Return the [x, y] coordinate for the center point of the cell that contains the specified text.  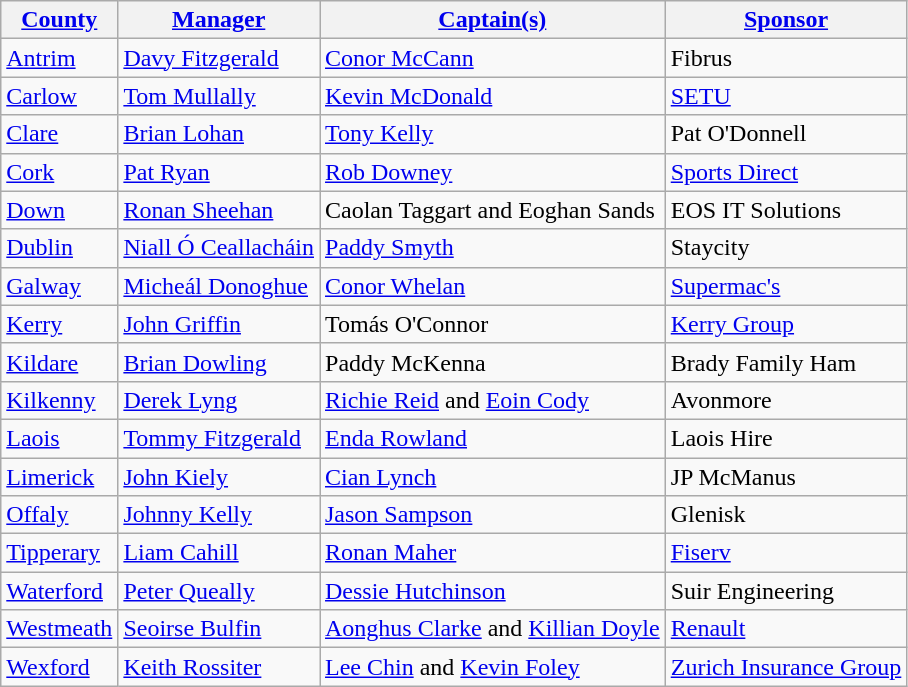
Paddy McKenna [493, 362]
Caolan Taggart and Eoghan Sands [493, 210]
Wexford [60, 667]
Johnny Kelly [219, 515]
Kerry Group [786, 324]
Kevin McDonald [493, 96]
County [60, 20]
Micheál Donoghue [219, 286]
Sports Direct [786, 172]
Pat Ryan [219, 172]
Fibrus [786, 58]
Paddy Smyth [493, 248]
John Griffin [219, 324]
Conor McCann [493, 58]
Richie Reid and Eoin Cody [493, 400]
Niall Ó Ceallacháin [219, 248]
Ronan Maher [493, 553]
SETU [786, 96]
Dublin [60, 248]
Enda Rowland [493, 438]
Pat O'Donnell [786, 134]
Tony Kelly [493, 134]
Westmeath [60, 629]
Brady Family Ham [786, 362]
Supermac's [786, 286]
Brian Lohan [219, 134]
Laois [60, 438]
JP McManus [786, 477]
Zurich Insurance Group [786, 667]
Davy Fitzgerald [219, 58]
EOS IT Solutions [786, 210]
Kildare [60, 362]
Kerry [60, 324]
Liam Cahill [219, 553]
Captain(s) [493, 20]
Antrim [60, 58]
Tom Mullally [219, 96]
Jason Sampson [493, 515]
Seoirse Bulfin [219, 629]
Derek Lyng [219, 400]
Laois Hire [786, 438]
Cian Lynch [493, 477]
Dessie Hutchinson [493, 591]
Peter Queally [219, 591]
Limerick [60, 477]
Aonghus Clarke and Killian Doyle [493, 629]
Waterford [60, 591]
Suir Engineering [786, 591]
Glenisk [786, 515]
Carlow [60, 96]
Ronan Sheehan [219, 210]
Fiserv [786, 553]
Renault [786, 629]
Galway [60, 286]
Tomás O'Connor [493, 324]
Rob Downey [493, 172]
Staycity [786, 248]
Cork [60, 172]
Down [60, 210]
Brian Dowling [219, 362]
John Kiely [219, 477]
Clare [60, 134]
Keith Rossiter [219, 667]
Conor Whelan [493, 286]
Tommy Fitzgerald [219, 438]
Sponsor [786, 20]
Tipperary [60, 553]
Offaly [60, 515]
Manager [219, 20]
Lee Chin and Kevin Foley [493, 667]
Kilkenny [60, 400]
Avonmore [786, 400]
